Return the [X, Y] coordinate for the center point of the cell that contains the specified text.  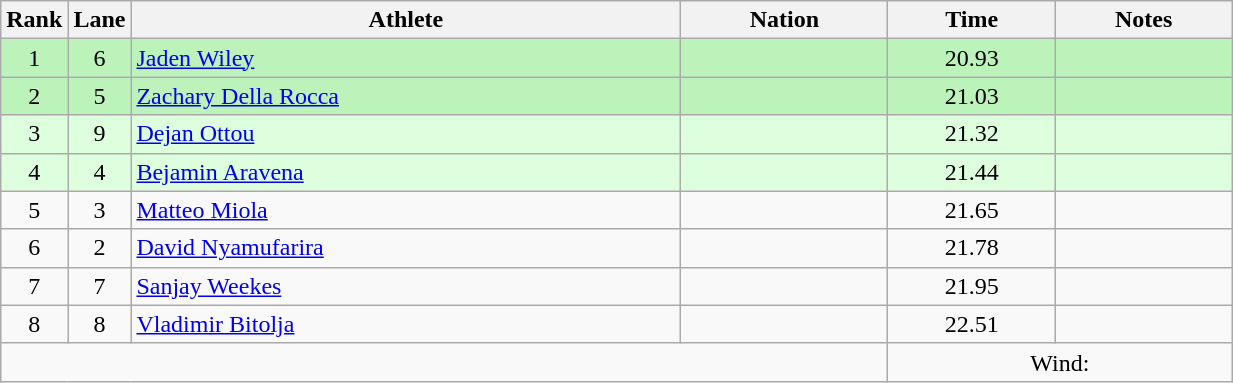
Nation [784, 20]
22.51 [972, 324]
Rank [34, 20]
21.95 [972, 286]
Sanjay Weekes [406, 286]
20.93 [972, 58]
Jaden Wiley [406, 58]
Wind: [1060, 362]
Lane [100, 20]
Dejan Ottou [406, 134]
Athlete [406, 20]
21.03 [972, 96]
Matteo Miola [406, 210]
21.32 [972, 134]
Time [972, 20]
Notes [1143, 20]
9 [100, 134]
21.65 [972, 210]
Bejamin Aravena [406, 172]
21.44 [972, 172]
1 [34, 58]
Vladimir Bitolja [406, 324]
21.78 [972, 248]
Zachary Della Rocca [406, 96]
David Nyamufarira [406, 248]
